Locate the cell with the specified text and output its (x, y) center coordinate. 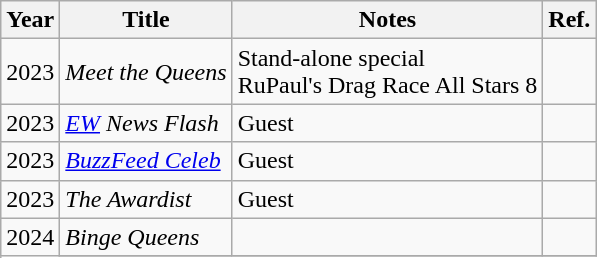
Stand-alone special RuPaul's Drag Race All Stars 8 (388, 72)
Title (146, 20)
The Awardist (146, 199)
Year (30, 20)
Meet the Queens (146, 72)
2024 (30, 237)
EW News Flash (146, 123)
Notes (388, 20)
BuzzFeed Celeb (146, 161)
Ref. (570, 20)
Binge Queens (146, 237)
